Return [X, Y] of the center of cell containing provided text 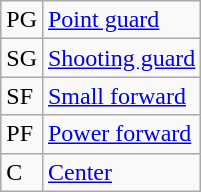
PF [22, 134]
Center [121, 172]
C [22, 172]
Shooting guard [121, 58]
Small forward [121, 96]
SF [22, 96]
Power forward [121, 134]
SG [22, 58]
Point guard [121, 20]
PG [22, 20]
